From the cell containing the given text, extract its center point as [X, Y] coordinate. 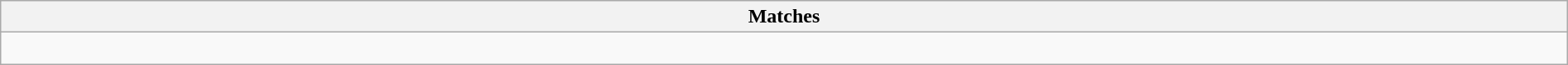
Matches [784, 17]
